Identify which cell holds the provided text, then report its [x, y] central coordinate. 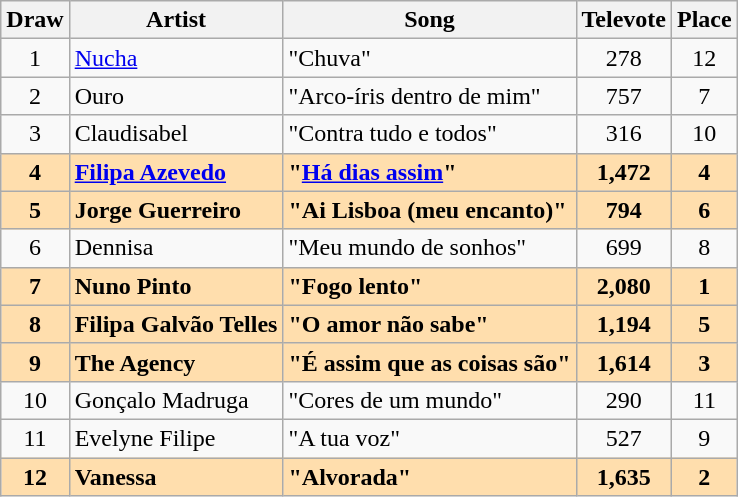
"Há dias assim" [430, 172]
Dennisa [176, 248]
278 [624, 58]
Draw [35, 20]
Vanessa [176, 477]
Filipa Azevedo [176, 172]
"Chuva" [430, 58]
2,080 [624, 286]
Nucha [176, 58]
"O amor não sabe" [430, 324]
Gonçalo Madruga [176, 400]
757 [624, 96]
Jorge Guerreiro [176, 210]
1,194 [624, 324]
794 [624, 210]
Artist [176, 20]
"É assim que as coisas são" [430, 362]
527 [624, 438]
Song [430, 20]
Ouro [176, 96]
"A tua voz" [430, 438]
"Ai Lisboa (meu encanto)" [430, 210]
"Alvorada" [430, 477]
"Fogo lento" [430, 286]
Evelyne Filipe [176, 438]
Filipa Galvão Telles [176, 324]
Nuno Pinto [176, 286]
316 [624, 134]
"Cores de um mundo" [430, 400]
Televote [624, 20]
The Agency [176, 362]
699 [624, 248]
Claudisabel [176, 134]
1,472 [624, 172]
"Meu mundo de sonhos" [430, 248]
1,635 [624, 477]
1,614 [624, 362]
"Contra tudo e todos" [430, 134]
Place [705, 20]
"Arco-íris dentro de mim" [430, 96]
290 [624, 400]
